Determine the (X, Y) coordinate at the center of the cell enclosing the given text.  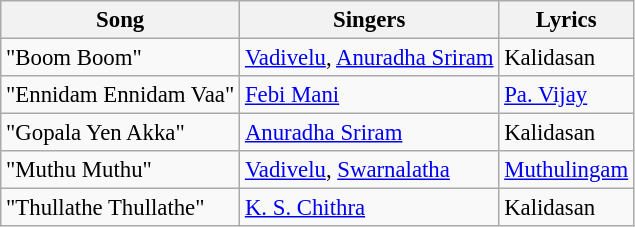
Anuradha Sriram (370, 133)
Febi Mani (370, 95)
Pa. Vijay (566, 95)
Lyrics (566, 20)
Vadivelu, Anuradha Sriram (370, 58)
"Thullathe Thullathe" (120, 208)
Muthulingam (566, 170)
Song (120, 20)
"Muthu Muthu" (120, 170)
K. S. Chithra (370, 208)
Singers (370, 20)
"Gopala Yen Akka" (120, 133)
"Ennidam Ennidam Vaa" (120, 95)
Vadivelu, Swarnalatha (370, 170)
"Boom Boom" (120, 58)
